Return the [X, Y] coordinate for the center point of the cell that contains the specified text.  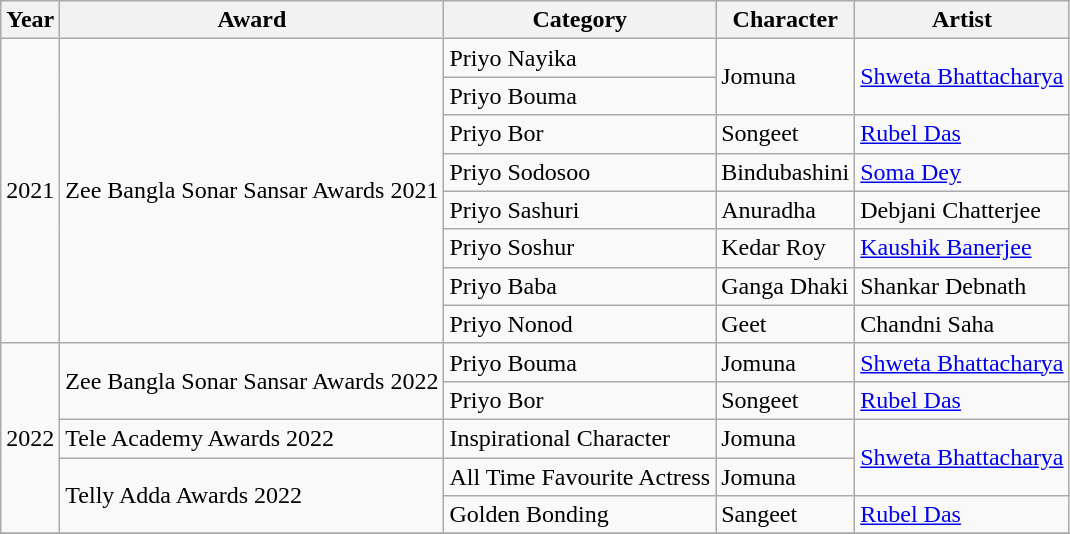
Shankar Debnath [962, 286]
Priyo Baba [580, 286]
Anuradha [786, 210]
Category [580, 20]
Bindubashini [786, 172]
Tele Academy Awards 2022 [252, 438]
Priyo Nonod [580, 324]
Kaushik Banerjee [962, 248]
Priyo Sodosoo [580, 172]
All Time Favourite Actress [580, 477]
Geet [786, 324]
Sangeet [786, 515]
Zee Bangla Sonar Sansar Awards 2021 [252, 191]
Award [252, 20]
Golden Bonding [580, 515]
Ganga Dhaki [786, 286]
2022 [30, 438]
Priyo Nayika [580, 58]
Priyo Soshur [580, 248]
Year [30, 20]
Priyo Sashuri [580, 210]
Soma Dey [962, 172]
Debjani Chatterjee [962, 210]
Telly Adda Awards 2022 [252, 496]
Inspirational Character [580, 438]
Character [786, 20]
Zee Bangla Sonar Sansar Awards 2022 [252, 381]
Kedar Roy [786, 248]
Artist [962, 20]
2021 [30, 191]
Chandni Saha [962, 324]
